For the text-containing cell, return its midpoint in (X, Y) coordinate format. 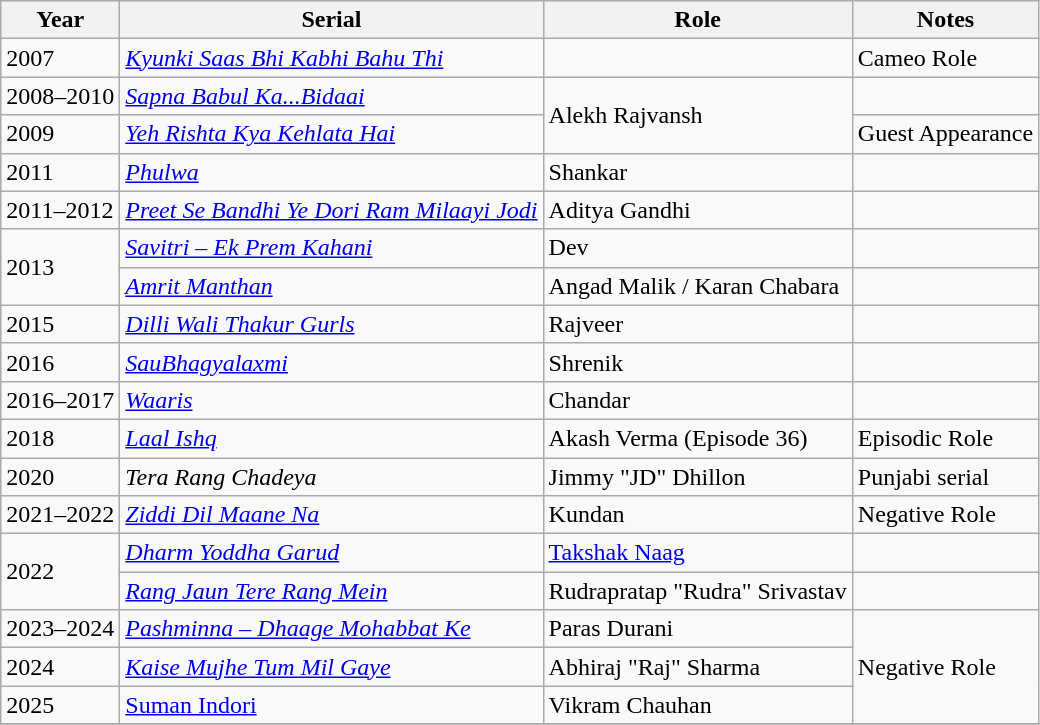
Phulwa (332, 172)
Notes (945, 20)
Episodic Role (945, 438)
Angad Malik / Karan Chabara (698, 286)
SauBhagyalaxmi (332, 362)
Waaris (332, 400)
Kyunki Saas Bhi Kabhi Bahu Thi (332, 58)
Dilli Wali Thakur Gurls (332, 324)
Dharm Yoddha Garud (332, 553)
Amrit Manthan (332, 286)
Punjabi serial (945, 477)
Sapna Babul Ka...Bidaai (332, 96)
Paras Durani (698, 629)
Yeh Rishta Kya Kehlata Hai (332, 134)
Alekh Rajvansh (698, 115)
Rang Jaun Tere Rang Mein (332, 591)
Kundan (698, 515)
Akash Verma (Episode 36) (698, 438)
Vikram Chauhan (698, 705)
2016–2017 (60, 400)
Rudrapratap "Rudra" Srivastav (698, 591)
Serial (332, 20)
2015 (60, 324)
Kaise Mujhe Tum Mil Gaye (332, 667)
Tera Rang Chadeya (332, 477)
2016 (60, 362)
Jimmy "JD" Dhillon (698, 477)
Laal Ishq (332, 438)
Preet Se Bandhi Ye Dori Ram Milaayi Jodi (332, 210)
Role (698, 20)
2020 (60, 477)
2022 (60, 572)
Takshak Naag (698, 553)
2013 (60, 267)
Rajveer (698, 324)
2011–2012 (60, 210)
Dev (698, 248)
2008–2010 (60, 96)
2009 (60, 134)
Aditya Gandhi (698, 210)
Abhiraj "Raj" Sharma (698, 667)
Suman Indori (332, 705)
Shankar (698, 172)
2007 (60, 58)
Cameo Role (945, 58)
Guest Appearance (945, 134)
2023–2024 (60, 629)
2021–2022 (60, 515)
Pashminna – Dhaage Mohabbat Ke (332, 629)
Chandar (698, 400)
2024 (60, 667)
Ziddi Dil Maane Na (332, 515)
2018 (60, 438)
Year (60, 20)
2011 (60, 172)
Savitri – Ek Prem Kahani (332, 248)
Shrenik (698, 362)
2025 (60, 705)
